Scan for the cell matching the given text and deliver its [X, Y] coordinate at center. 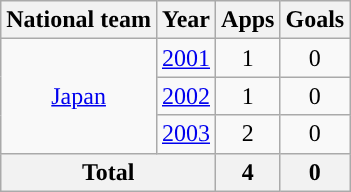
2 [248, 134]
Year [186, 20]
National team [79, 20]
4 [248, 172]
Japan [79, 96]
2001 [186, 58]
Apps [248, 20]
2003 [186, 134]
2002 [186, 96]
Goals [315, 20]
Total [108, 172]
